Capture the cell that displays the provided text and extract its (x, y) central coordinate. 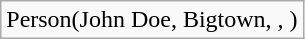
Person(John Doe, Bigtown, , ) (152, 20)
